Provide the (X, Y) coordinate of the cell's center where the given text is located.  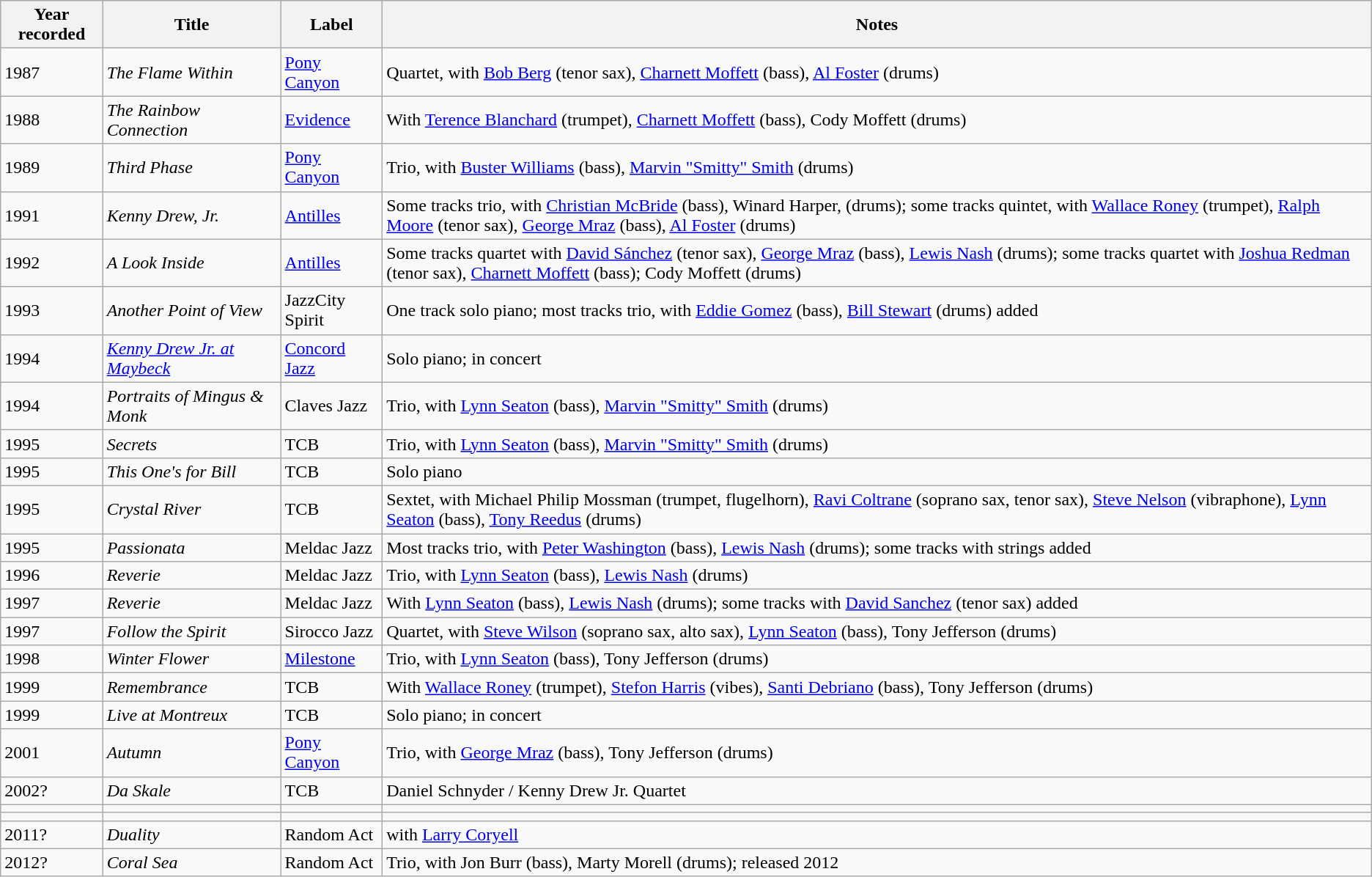
1998 (51, 659)
Another Point of View (192, 311)
Label (331, 25)
Quartet, with Bob Berg (tenor sax), Charnett Moffett (bass), Al Foster (drums) (877, 72)
Third Phase (192, 167)
Quartet, with Steve Wilson (soprano sax, alto sax), Lynn Seaton (bass), Tony Jefferson (drums) (877, 631)
Trio, with Lynn Seaton (bass), Lewis Nash (drums) (877, 576)
Live at Montreux (192, 715)
2011? (51, 834)
Kenny Drew Jr. at Maybeck (192, 358)
Secrets (192, 444)
1992 (51, 263)
The Flame Within (192, 72)
2012? (51, 862)
1987 (51, 72)
Portraits of Mingus & Monk (192, 406)
Sirocco Jazz (331, 631)
2002? (51, 790)
Daniel Schnyder / Kenny Drew Jr. Quartet (877, 790)
1989 (51, 167)
A Look Inside (192, 263)
Concord Jazz (331, 358)
Evidence (331, 120)
Remembrance (192, 687)
Trio, with Buster Williams (bass), Marvin "Smitty" Smith (drums) (877, 167)
1988 (51, 120)
2001 (51, 752)
With Wallace Roney (trumpet), Stefon Harris (vibes), Santi Debriano (bass), Tony Jefferson (drums) (877, 687)
One track solo piano; most tracks trio, with Eddie Gomez (bass), Bill Stewart (drums) added (877, 311)
JazzCity Spirit (331, 311)
Da Skale (192, 790)
Most tracks trio, with Peter Washington (bass), Lewis Nash (drums); some tracks with strings added (877, 548)
Winter Flower (192, 659)
With Lynn Seaton (bass), Lewis Nash (drums); some tracks with David Sanchez (tenor sax) added (877, 603)
Title (192, 25)
The Rainbow Connection (192, 120)
Passionata (192, 548)
Claves Jazz (331, 406)
Crystal River (192, 509)
Autumn (192, 752)
Kenny Drew, Jr. (192, 216)
Follow the Spirit (192, 631)
Solo piano (877, 471)
1991 (51, 216)
Notes (877, 25)
This One's for Bill (192, 471)
Coral Sea (192, 862)
Trio, with Lynn Seaton (bass), Tony Jefferson (drums) (877, 659)
Year recorded (51, 25)
with Larry Coryell (877, 834)
Milestone (331, 659)
With Terence Blanchard (trumpet), Charnett Moffett (bass), Cody Moffett (drums) (877, 120)
Trio, with George Mraz (bass), Tony Jefferson (drums) (877, 752)
Trio, with Jon Burr (bass), Marty Morell (drums); released 2012 (877, 862)
1993 (51, 311)
Duality (192, 834)
1996 (51, 576)
